Pinpoint the cell where the given text exists, returning its (x, y) midpoint coordinate. 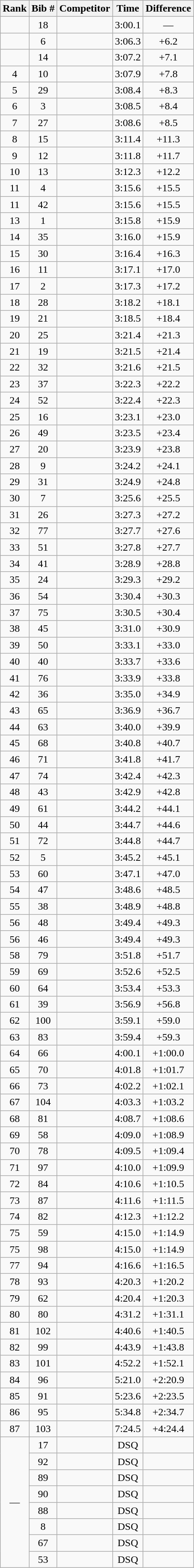
+17.2 (168, 286)
102 (43, 1331)
3:11.8 (128, 155)
3:11.4 (128, 139)
Time (128, 9)
+30.4 (168, 612)
3:41.8 (128, 760)
+33.6 (168, 661)
22 (15, 368)
3:29.3 (128, 580)
4:00.1 (128, 1053)
85 (15, 1396)
95 (43, 1412)
3:18.5 (128, 319)
+11.7 (168, 155)
97 (43, 1167)
3:44.8 (128, 841)
3:42.9 (128, 792)
+33.8 (168, 678)
3:42.4 (128, 776)
+4:24.4 (168, 1429)
3:52.6 (128, 971)
3:22.4 (128, 400)
3:47.1 (128, 874)
+29.2 (168, 580)
+44.6 (168, 825)
+23.4 (168, 433)
Difference (168, 9)
101 (43, 1363)
+44.7 (168, 841)
5:23.6 (128, 1396)
+41.7 (168, 760)
+25.5 (168, 498)
+1:02.1 (168, 1086)
3:27.8 (128, 547)
3:33.7 (128, 661)
3:28.9 (128, 564)
3:53.4 (128, 988)
+1:03.2 (168, 1102)
4:10.6 (128, 1184)
+1:12.2 (168, 1216)
+27.2 (168, 515)
3:16.0 (128, 237)
3:30.4 (128, 596)
96 (43, 1380)
3:48.6 (128, 890)
+44.1 (168, 808)
3:23.5 (128, 433)
3:07.9 (128, 74)
+27.6 (168, 531)
3:40.8 (128, 743)
+21.3 (168, 335)
5:34.8 (128, 1412)
3:25.6 (128, 498)
4:20.3 (128, 1282)
3:44.7 (128, 825)
+16.3 (168, 253)
+8.3 (168, 90)
+23.0 (168, 416)
3:06.3 (128, 41)
+22.2 (168, 384)
4:16.6 (128, 1266)
33 (15, 547)
3:44.2 (128, 808)
+47.0 (168, 874)
+45.1 (168, 857)
+1:40.5 (168, 1331)
+1:08.9 (168, 1135)
+7.1 (168, 57)
+2:23.5 (168, 1396)
3:21.6 (128, 368)
3:17.3 (128, 286)
103 (43, 1429)
3:12.3 (128, 172)
3:56.9 (128, 1004)
+2:34.7 (168, 1412)
12 (43, 155)
4:31.2 (128, 1315)
3:24.2 (128, 465)
55 (15, 906)
93 (43, 1282)
+30.3 (168, 596)
4:20.4 (128, 1298)
+23.8 (168, 449)
3:33.1 (128, 645)
+12.2 (168, 172)
3:21.4 (128, 335)
+27.7 (168, 547)
+42.8 (168, 792)
34 (15, 564)
3:21.5 (128, 351)
3:00.1 (128, 25)
+2:20.9 (168, 1380)
86 (15, 1412)
+1:52.1 (168, 1363)
+52.5 (168, 971)
3:48.9 (128, 906)
+51.7 (168, 955)
+1:01.7 (168, 1070)
+56.8 (168, 1004)
+1:16.5 (168, 1266)
23 (15, 384)
+18.1 (168, 302)
+11.3 (168, 139)
3:35.0 (128, 694)
3:22.3 (128, 384)
+48.5 (168, 890)
+48.8 (168, 906)
4:09.5 (128, 1151)
+40.7 (168, 743)
3:18.2 (128, 302)
+53.3 (168, 988)
+8.4 (168, 106)
3:23.9 (128, 449)
91 (43, 1396)
3:07.2 (128, 57)
88 (43, 1510)
+59.3 (168, 1037)
+22.3 (168, 400)
3:15.8 (128, 221)
4:11.6 (128, 1200)
3:30.5 (128, 612)
+1:09.4 (168, 1151)
104 (43, 1102)
3:36.9 (128, 710)
4:10.0 (128, 1167)
3:08.6 (128, 123)
Bib # (43, 9)
3:27.7 (128, 531)
+33.0 (168, 645)
1 (43, 221)
+21.4 (168, 351)
+30.9 (168, 629)
+1:10.5 (168, 1184)
+1:31.1 (168, 1315)
4:08.7 (128, 1119)
+17.0 (168, 270)
4:01.8 (128, 1070)
+8.5 (168, 123)
3:59.1 (128, 1021)
4:09.0 (128, 1135)
+34.9 (168, 694)
+28.8 (168, 564)
Rank (15, 9)
+36.7 (168, 710)
90 (43, 1494)
3:59.4 (128, 1037)
4:40.6 (128, 1331)
92 (43, 1461)
+42.3 (168, 776)
+1:08.6 (168, 1119)
+6.2 (168, 41)
4:52.2 (128, 1363)
4:12.3 (128, 1216)
3:17.1 (128, 270)
3 (43, 106)
89 (43, 1478)
+1:20.3 (168, 1298)
94 (43, 1266)
99 (43, 1347)
3:24.9 (128, 482)
+7.8 (168, 74)
76 (43, 678)
7:24.5 (128, 1429)
98 (43, 1249)
3:33.9 (128, 678)
+21.5 (168, 368)
5:21.0 (128, 1380)
+24.8 (168, 482)
+1:20.2 (168, 1282)
3:23.1 (128, 416)
+1:09.9 (168, 1167)
+1:43.8 (168, 1347)
+59.0 (168, 1021)
+18.4 (168, 319)
+1:00.0 (168, 1053)
4:43.9 (128, 1347)
3:31.0 (128, 629)
3:08.5 (128, 106)
3:27.3 (128, 515)
2 (43, 286)
Competitor (85, 9)
3:51.8 (128, 955)
+39.9 (168, 727)
4:03.3 (128, 1102)
3:08.4 (128, 90)
4:02.2 (128, 1086)
+1:11.5 (168, 1200)
3:40.0 (128, 727)
3:16.4 (128, 253)
3:45.2 (128, 857)
+24.1 (168, 465)
100 (43, 1021)
